Return the (X, Y) coordinate for the center point of the cell that contains the specified text.  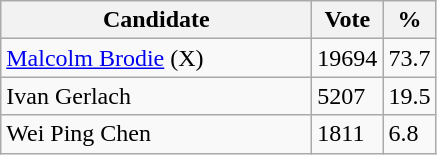
5207 (348, 96)
% (410, 20)
Vote (348, 20)
Candidate (156, 20)
19694 (348, 58)
Ivan Gerlach (156, 96)
19.5 (410, 96)
Wei Ping Chen (156, 134)
Malcolm Brodie (X) (156, 58)
1811 (348, 134)
73.7 (410, 58)
6.8 (410, 134)
